Locate the cell with the specified text and output its [x, y] center coordinate. 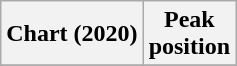
Chart (2020) [72, 34]
Peakposition [189, 34]
